Return [X, Y] of the center of cell containing provided text 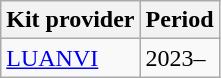
LUANVI [70, 58]
Period [180, 20]
Kit provider [70, 20]
2023– [180, 58]
